Identify which cell holds the provided text, then report its (x, y) central coordinate. 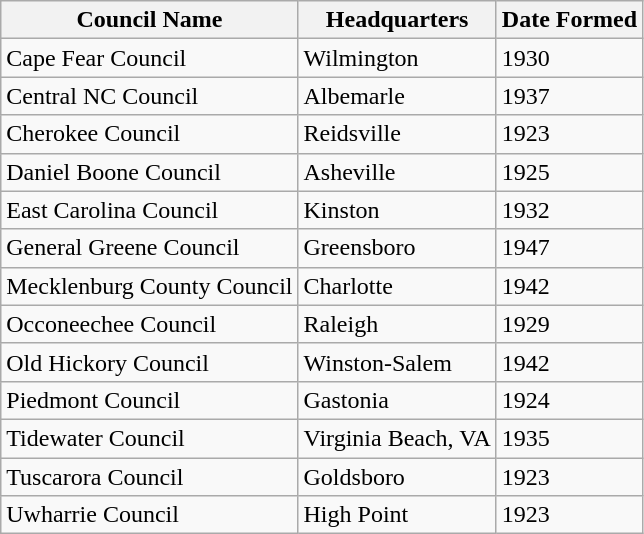
High Point (397, 515)
1935 (569, 438)
Gastonia (397, 400)
Occoneechee Council (150, 324)
1930 (569, 58)
Charlotte (397, 286)
Greensboro (397, 248)
Piedmont Council (150, 400)
Winston-Salem (397, 362)
East Carolina Council (150, 210)
Asheville (397, 172)
1925 (569, 172)
General Greene Council (150, 248)
Old Hickory Council (150, 362)
Raleigh (397, 324)
1932 (569, 210)
Date Formed (569, 20)
Uwharrie Council (150, 515)
Kinston (397, 210)
1924 (569, 400)
Daniel Boone Council (150, 172)
1947 (569, 248)
1937 (569, 96)
Council Name (150, 20)
Cape Fear Council (150, 58)
Headquarters (397, 20)
Central NC Council (150, 96)
Mecklenburg County Council (150, 286)
1929 (569, 324)
Tidewater Council (150, 438)
Reidsville (397, 134)
Albemarle (397, 96)
Wilmington (397, 58)
Tuscarora Council (150, 477)
Virginia Beach, VA (397, 438)
Cherokee Council (150, 134)
Goldsboro (397, 477)
